Search for the cell housing the specified text and yield its (x, y) center coordinate. 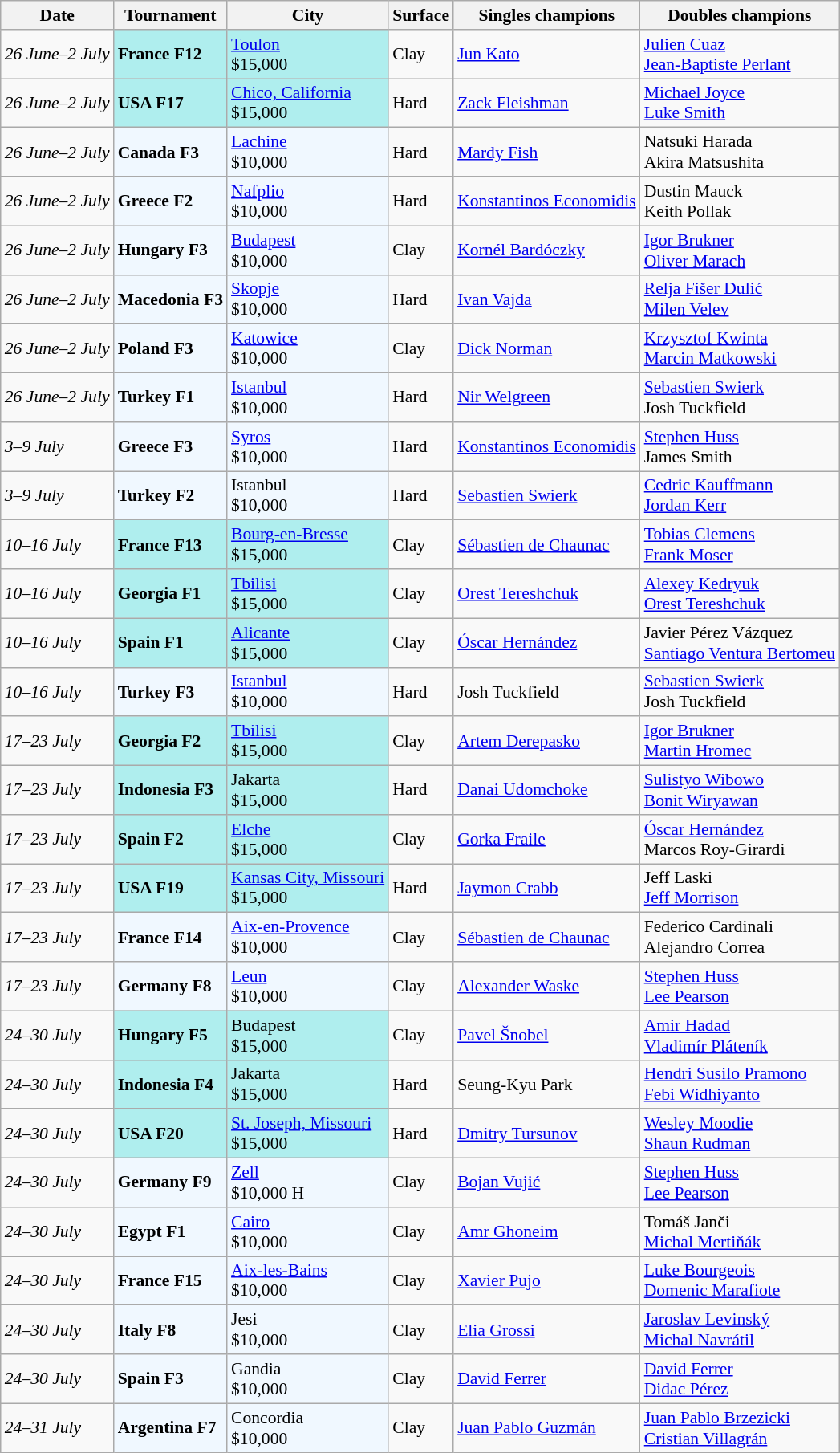
Zack Fleishman (547, 103)
Wesley Moodie Shaun Rudman (740, 1134)
Gandia $10,000 (308, 1379)
Igor Brukner Martin Hromec (740, 742)
Doubles champions (740, 15)
Kansas City, Missouri $15,000 (308, 888)
Argentina F7 (170, 1427)
Chico, California $15,000 (308, 103)
Concordia $10,000 (308, 1427)
Igor Brukner Oliver Marach (740, 250)
Sebastien Swierk (547, 496)
Michael Joyce Luke Smith (740, 103)
Alexey Kedryuk Orest Tereshchuk (740, 594)
Italy F8 (170, 1329)
Óscar Hernández Marcos Roy-Girardi (740, 840)
David Ferrer Didac Pérez (740, 1379)
Nir Welgreen (547, 398)
Leun $10,000 (308, 986)
Natsuki Harada Akira Matsushita (740, 153)
Macedonia F3 (170, 299)
Luke Bourgeois Domenic Marafiote (740, 1281)
Bojan Vujić (547, 1183)
Bourg-en-Bresse $15,000 (308, 544)
Tobias Clemens Frank Moser (740, 544)
Pavel Šnobel (547, 1036)
Tomáš Janči Michal Mertiňák (740, 1231)
France F13 (170, 544)
France F15 (170, 1281)
Seung-Kyu Park (547, 1084)
Elia Grossi (547, 1329)
Juan Pablo Brzezicki Cristian Villagrán (740, 1427)
Skopje $10,000 (308, 299)
Germany F8 (170, 986)
Lachine $10,000 (308, 153)
Jaymon Crabb (547, 888)
Turkey F2 (170, 496)
Surface (420, 15)
Javier Pérez Vázquez Santiago Ventura Bertomeu (740, 642)
Kornél Bardóczky (547, 250)
Singles champions (547, 15)
Georgia F2 (170, 742)
Amr Ghoneim (547, 1231)
Turkey F3 (170, 692)
USA F17 (170, 103)
Relja Fišer Dulić Milen Velev (740, 299)
Alicante $15,000 (308, 642)
Date (58, 15)
Óscar Hernández (547, 642)
Indonesia F4 (170, 1084)
Alexander Waske (547, 986)
Amir Hadad Vladimír Pláteník (740, 1036)
Germany F9 (170, 1183)
Josh Tuckfield (547, 692)
Jun Kato (547, 55)
Hungary F5 (170, 1036)
Turkey F1 (170, 398)
Canada F3 (170, 153)
Budapest $15,000 (308, 1036)
Sulistyo Wibowo Bonit Wiryawan (740, 790)
Julien Cuaz Jean-Baptiste Perlant (740, 55)
Gorka Fraile (547, 840)
Indonesia F3 (170, 790)
Cairo $10,000 (308, 1231)
Cedric Kauffmann Jordan Kerr (740, 496)
Ivan Vajda (547, 299)
Budapest $10,000 (308, 250)
Spain F3 (170, 1379)
Artem Derepasko (547, 742)
Greece F2 (170, 201)
Stephen Huss James Smith (740, 446)
Orest Tereshchuk (547, 594)
Jaroslav Levinský Michal Navrátil (740, 1329)
Jeff Laski Jeff Morrison (740, 888)
France F12 (170, 55)
Greece F3 (170, 446)
Katowice $10,000 (308, 348)
Elche $15,000 (308, 840)
Aix-les-Bains $10,000 (308, 1281)
Zell $10,000 H (308, 1183)
St. Joseph, Missouri $15,000 (308, 1134)
Egypt F1 (170, 1231)
Syros $10,000 (308, 446)
Jesi $10,000 (308, 1329)
Dmitry Tursunov (547, 1134)
Spain F2 (170, 840)
Spain F1 (170, 642)
Aix-en-Provence $10,000 (308, 938)
Danai Udomchoke (547, 790)
Georgia F1 (170, 594)
Krzysztof Kwinta Marcin Matkowski (740, 348)
USA F19 (170, 888)
Nafplio $10,000 (308, 201)
David Ferrer (547, 1379)
Federico Cardinali Alejandro Correa (740, 938)
Xavier Pujo (547, 1281)
Mardy Fish (547, 153)
Dick Norman (547, 348)
Juan Pablo Guzmán (547, 1427)
Poland F3 (170, 348)
France F14 (170, 938)
Dustin Mauck Keith Pollak (740, 201)
Hungary F3 (170, 250)
USA F20 (170, 1134)
Hendri Susilo Pramono Febi Widhiyanto (740, 1084)
Toulon $15,000 (308, 55)
24–31 July (58, 1427)
Tournament (170, 15)
City (308, 15)
